Scan for the cell matching the given text and deliver its [x, y] coordinate at center. 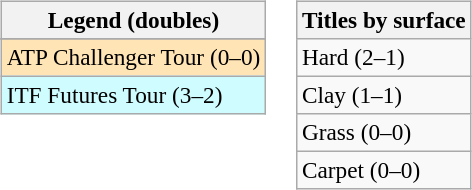
Clay (1–1) [384, 95]
ATP Challenger Tour (0–0) [133, 57]
Titles by surface [384, 20]
Carpet (0–0) [384, 171]
Grass (0–0) [384, 133]
ITF Futures Tour (3–2) [133, 95]
Legend (doubles) [133, 20]
Hard (2–1) [384, 57]
